Search for the cell housing the specified text and yield its [X, Y] center coordinate. 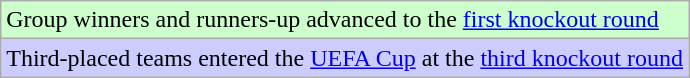
Third-placed teams entered the UEFA Cup at the third knockout round [345, 58]
Group winners and runners-up advanced to the first knockout round [345, 20]
